Scan for the cell matching the given text and deliver its (X, Y) coordinate at center. 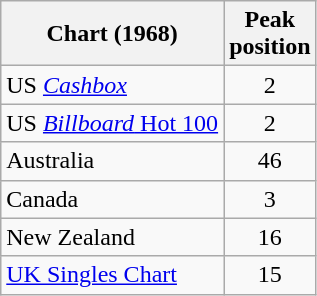
Peakposition (270, 34)
US Cashbox (112, 85)
3 (270, 199)
Chart (1968) (112, 34)
UK Singles Chart (112, 275)
46 (270, 161)
15 (270, 275)
US Billboard Hot 100 (112, 123)
New Zealand (112, 237)
Australia (112, 161)
Canada (112, 199)
16 (270, 237)
